Return the [X, Y] coordinate for the center point of the cell that contains the specified text.  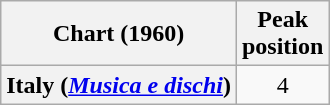
Italy (Musica e dischi) [119, 85]
Peakposition [282, 34]
4 [282, 85]
Chart (1960) [119, 34]
